Search for the cell housing the specified text and yield its (X, Y) center coordinate. 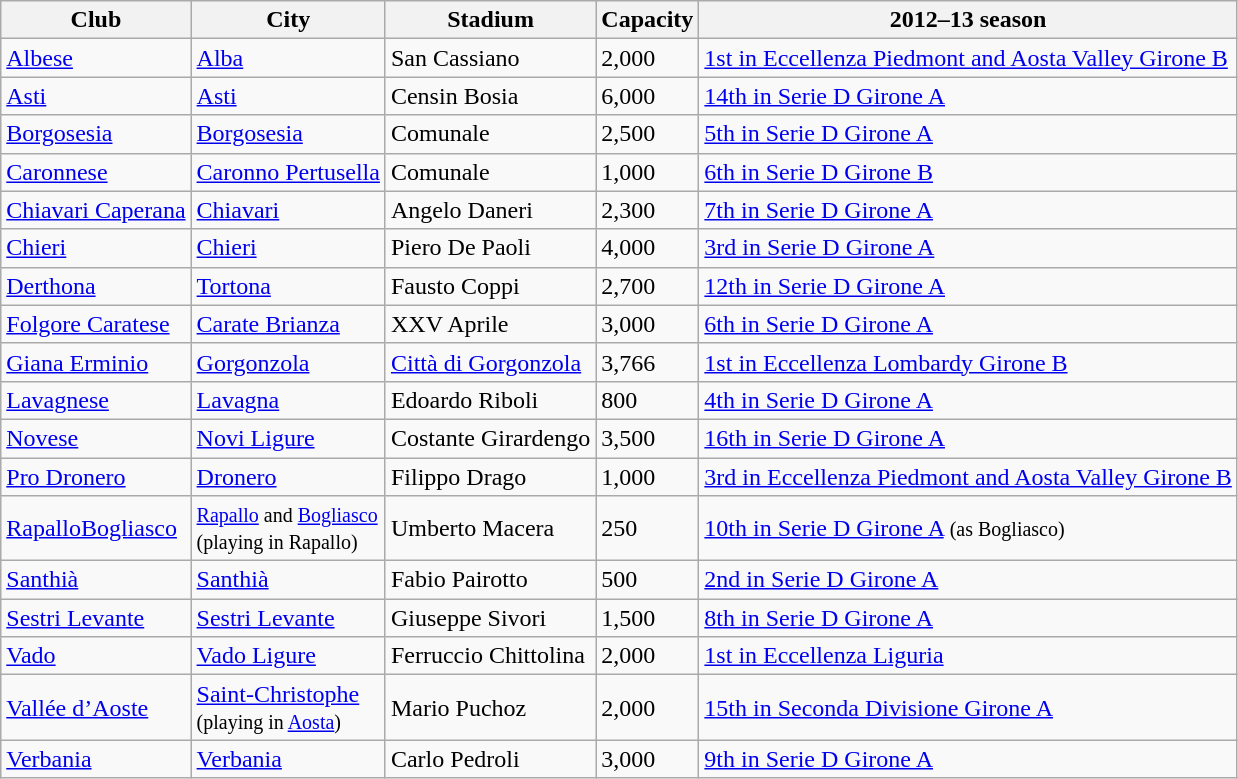
Albese (96, 58)
Giuseppe Sivori (490, 618)
City (288, 20)
4,000 (648, 248)
Vado Ligure (288, 656)
500 (648, 580)
Saint-Christophe(playing in Aosta) (288, 708)
Chiavari Caperana (96, 210)
Folgore Caratese (96, 324)
Club (96, 20)
Vallée d’Aoste (96, 708)
1st in Eccellenza Piedmont and Aosta Valley Girone B (968, 58)
Mario Puchoz (490, 708)
Capacity (648, 20)
Carate Brianza (288, 324)
7th in Serie D Girone A (968, 210)
Rapallo and Bogliasco(playing in Rapallo) (288, 528)
2,300 (648, 210)
2012–13 season (968, 20)
Carlo Pedroli (490, 759)
Giana Erminio (96, 362)
14th in Serie D Girone A (968, 96)
2,700 (648, 286)
3rd in Serie D Girone A (968, 248)
Dronero (288, 477)
Angelo Daneri (490, 210)
Edoardo Riboli (490, 400)
Pro Dronero (96, 477)
6th in Serie D Girone A (968, 324)
Filippo Drago (490, 477)
Stadium (490, 20)
8th in Serie D Girone A (968, 618)
800 (648, 400)
6th in Serie D Girone B (968, 172)
4th in Serie D Girone A (968, 400)
10th in Serie D Girone A (as Bogliasco) (968, 528)
Lavagna (288, 400)
Lavagnese (96, 400)
2nd in Serie D Girone A (968, 580)
XXV Aprile (490, 324)
Vado (96, 656)
3,500 (648, 438)
3rd in Eccellenza Piedmont and Aosta Valley Girone B (968, 477)
San Cassiano (490, 58)
Ferruccio Chittolina (490, 656)
Piero De Paoli (490, 248)
Umberto Macera (490, 528)
3,766 (648, 362)
6,000 (648, 96)
1,500 (648, 618)
16th in Serie D Girone A (968, 438)
9th in Serie D Girone A (968, 759)
Gorgonzola (288, 362)
Caronno Pertusella (288, 172)
Tortona (288, 286)
Novi Ligure (288, 438)
RapalloBogliasco (96, 528)
1st in Eccellenza Lombardy Girone B (968, 362)
Fausto Coppi (490, 286)
Costante Girardengo (490, 438)
12th in Serie D Girone A (968, 286)
Chiavari (288, 210)
Alba (288, 58)
250 (648, 528)
5th in Serie D Girone A (968, 134)
Censin Bosia (490, 96)
Derthona (96, 286)
Novese (96, 438)
Città di Gorgonzola (490, 362)
Caronnese (96, 172)
15th in Seconda Divisione Girone A (968, 708)
2,500 (648, 134)
Fabio Pairotto (490, 580)
1st in Eccellenza Liguria (968, 656)
